Scan for the cell matching the given text and deliver its [x, y] coordinate at center. 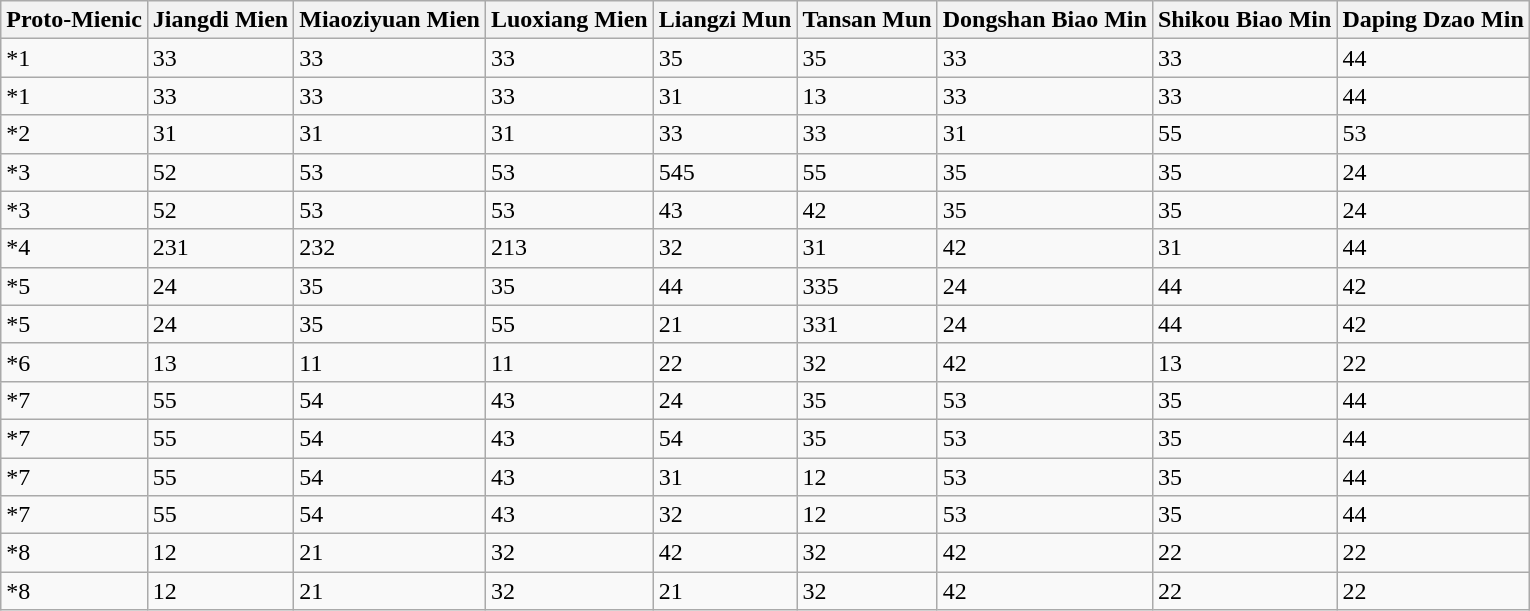
*2 [74, 134]
Liangzi Mun [725, 20]
Miaoziyuan Mien [390, 20]
231 [220, 248]
335 [867, 286]
Dongshan Biao Min [1044, 20]
Shikou Biao Min [1244, 20]
Jiangdi Mien [220, 20]
213 [569, 248]
Daping Dzao Min [1433, 20]
331 [867, 324]
Proto-Mienic [74, 20]
Tansan Mun [867, 20]
545 [725, 172]
232 [390, 248]
Luoxiang Mien [569, 20]
*4 [74, 248]
*6 [74, 362]
